Determine the [X, Y] coordinate at the center of the cell enclosing the given text.  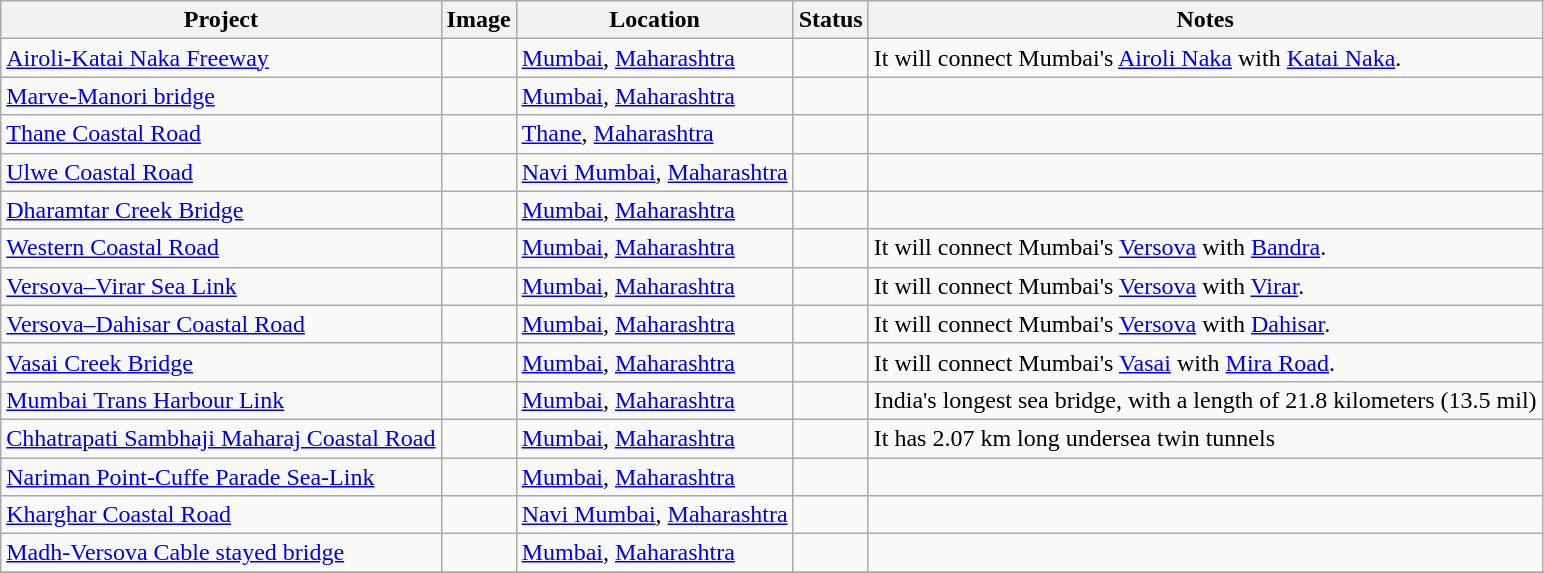
Dharamtar Creek Bridge [221, 210]
Western Coastal Road [221, 248]
Versova–Dahisar Coastal Road [221, 324]
Marve-Manori bridge [221, 96]
Mumbai Trans Harbour Link [221, 400]
Status [830, 20]
Kharghar Coastal Road [221, 515]
It will connect Mumbai's Versova with Dahisar. [1205, 324]
Notes [1205, 20]
Project [221, 20]
Thane, Maharashtra [654, 134]
Madh-Versova Cable stayed bridge [221, 553]
Vasai Creek Bridge [221, 362]
It has 2.07 km long undersea twin tunnels [1205, 438]
Nariman Point-Cuffe Parade Sea-Link [221, 477]
Chhatrapati Sambhaji Maharaj Coastal Road [221, 438]
It will connect Mumbai's Versova with Virar. [1205, 286]
Ulwe Coastal Road [221, 172]
Image [478, 20]
Airoli-Katai Naka Freeway [221, 58]
Versova–Virar Sea Link [221, 286]
Location [654, 20]
It will connect Mumbai's Vasai with Mira Road. [1205, 362]
India's longest sea bridge, with a length of 21.8 kilometers (13.5 mil) [1205, 400]
Thane Coastal Road [221, 134]
It will connect Mumbai's Airoli Naka with Katai Naka. [1205, 58]
It will connect Mumbai's Versova with Bandra. [1205, 248]
